Pinpoint the cell where the given text exists, returning its (X, Y) midpoint coordinate. 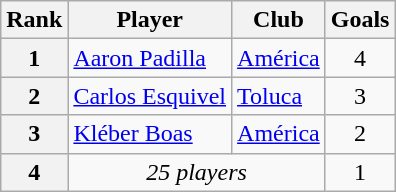
Kléber Boas (150, 134)
Rank (34, 20)
Toluca (279, 96)
Player (150, 20)
25 players (196, 172)
Aaron Padilla (150, 58)
Carlos Esquivel (150, 96)
Club (279, 20)
Goals (360, 20)
